Determine the (x, y) coordinate at the center of the cell enclosing the given text.  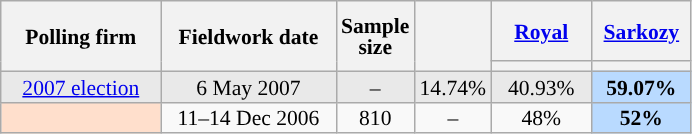
2007 election (81, 86)
40.93% (541, 86)
Royal (541, 31)
11–14 Dec 2006 (248, 118)
48% (541, 118)
Fieldwork date (248, 36)
14.74% (452, 86)
Sarkozy (641, 31)
6 May 2007 (248, 86)
Polling firm (81, 36)
52% (641, 118)
Samplesize (375, 36)
59.07% (641, 86)
810 (375, 118)
